Return the (X, Y) coordinate for the center point of the cell that contains the specified text.  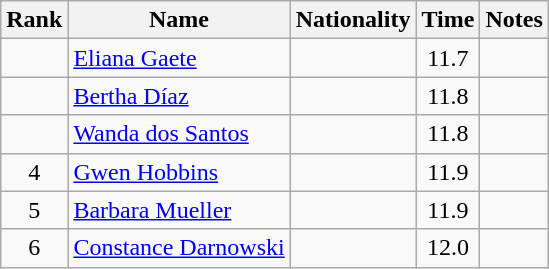
5 (34, 210)
Name (179, 20)
11.7 (448, 58)
Nationality (353, 20)
12.0 (448, 248)
Eliana Gaete (179, 58)
Rank (34, 20)
Constance Darnowski (179, 248)
Barbara Mueller (179, 210)
Wanda dos Santos (179, 134)
6 (34, 248)
Notes (514, 20)
Gwen Hobbins (179, 172)
Time (448, 20)
4 (34, 172)
Bertha Díaz (179, 96)
